Determine the (X, Y) coordinate at the center of the cell enclosing the given text.  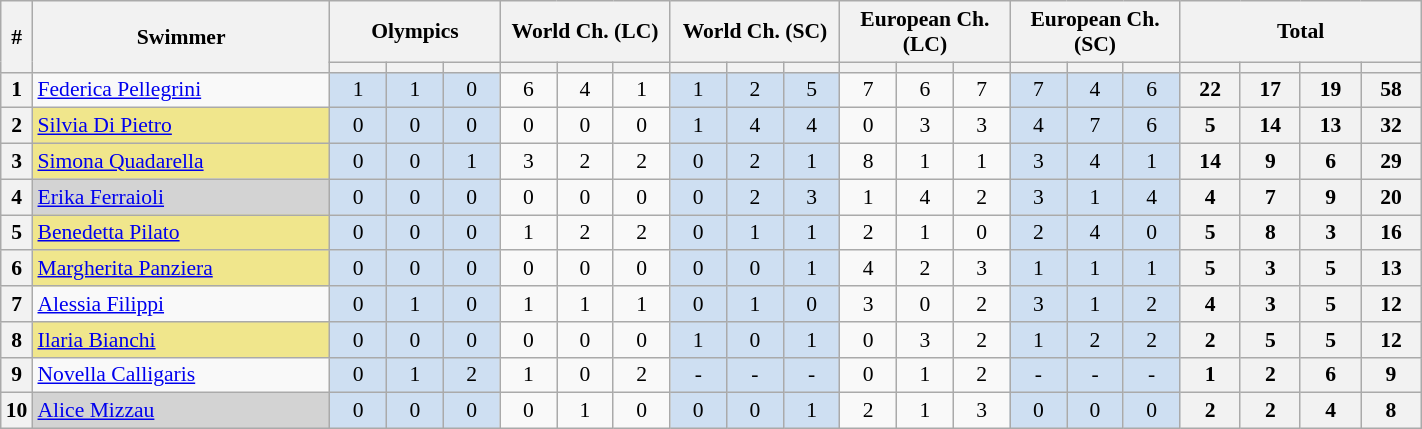
20 (1392, 197)
Silvia Di Pietro (180, 126)
Alessia Filippi (180, 304)
World Ch. (LC) (585, 32)
19 (1330, 90)
16 (1392, 233)
22 (1210, 90)
# (17, 36)
17 (1270, 90)
32 (1392, 126)
Benedetta Pilato (180, 233)
Ilaria Bianchi (180, 340)
Swimmer (180, 36)
Novella Calligaris (180, 375)
World Ch. (SC) (755, 32)
European Ch. (SC) (1095, 32)
Federica Pellegrini (180, 90)
Alice Mizzau (180, 411)
Olympics (415, 32)
29 (1392, 162)
10 (17, 411)
58 (1392, 90)
Total (1300, 32)
Simona Quadarella (180, 162)
European Ch. (LC) (925, 32)
Erika Ferraioli (180, 197)
Margherita Panziera (180, 269)
